Identify which cell holds the provided text, then report its (x, y) central coordinate. 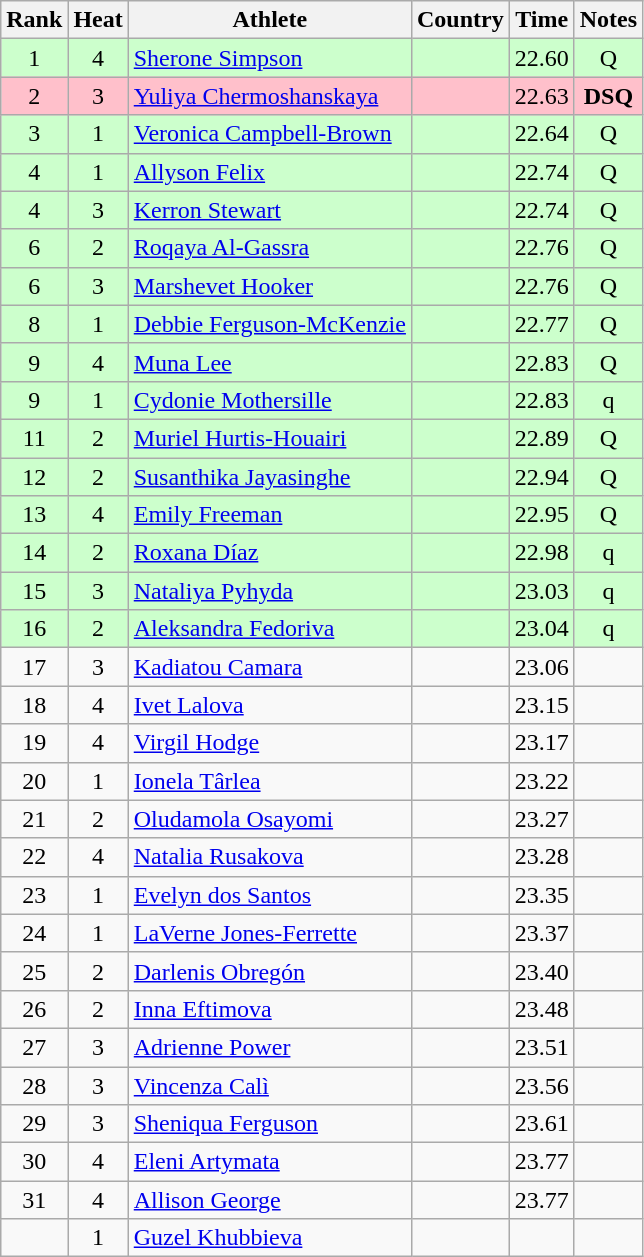
18 (34, 705)
22.63 (542, 96)
Virgil Hodge (270, 743)
Debbie Ferguson-McKenzie (270, 324)
31 (34, 1200)
12 (34, 477)
Sherone Simpson (270, 58)
25 (34, 971)
Yuliya Chermoshanskaya (270, 96)
Eleni Artymata (270, 1162)
22.60 (542, 58)
Inna Eftimova (270, 1009)
22.95 (542, 515)
20 (34, 781)
Emily Freeman (270, 515)
Rank (34, 20)
Veronica Campbell-Brown (270, 134)
22.77 (542, 324)
Time (542, 20)
23 (34, 895)
23.15 (542, 705)
Ivet Lalova (270, 705)
Adrienne Power (270, 1047)
23.06 (542, 667)
13 (34, 515)
16 (34, 629)
Muriel Hurtis-Houairi (270, 438)
Notes (608, 20)
27 (34, 1047)
22.98 (542, 553)
22.94 (542, 477)
15 (34, 591)
23.35 (542, 895)
23.03 (542, 591)
Allyson Felix (270, 172)
DSQ (608, 96)
8 (34, 324)
Evelyn dos Santos (270, 895)
21 (34, 819)
Nataliya Pyhyda (270, 591)
Natalia Rusakova (270, 857)
Roqaya Al-Gassra (270, 248)
Roxana Díaz (270, 553)
Allison George (270, 1200)
Kerron Stewart (270, 210)
23.28 (542, 857)
30 (34, 1162)
23.27 (542, 819)
23.61 (542, 1124)
23.22 (542, 781)
Cydonie Mothersille (270, 400)
17 (34, 667)
23.17 (542, 743)
23.37 (542, 933)
Vincenza Calì (270, 1085)
Sheniqua Ferguson (270, 1124)
28 (34, 1085)
Oludamola Osayomi (270, 819)
Athlete (270, 20)
Aleksandra Fedoriva (270, 629)
23.40 (542, 971)
Marshevet Hooker (270, 286)
29 (34, 1124)
23.51 (542, 1047)
Guzel Khubbieva (270, 1238)
Kadiatou Camara (270, 667)
19 (34, 743)
22.64 (542, 134)
22.89 (542, 438)
Darlenis Obregón (270, 971)
LaVerne Jones-Ferrette (270, 933)
23.04 (542, 629)
23.56 (542, 1085)
Ionela Târlea (270, 781)
Country (460, 20)
23.48 (542, 1009)
11 (34, 438)
22 (34, 857)
Susanthika Jayasinghe (270, 477)
Muna Lee (270, 362)
26 (34, 1009)
Heat (98, 20)
24 (34, 933)
14 (34, 553)
